Identify which cell holds the provided text, then report its [x, y] central coordinate. 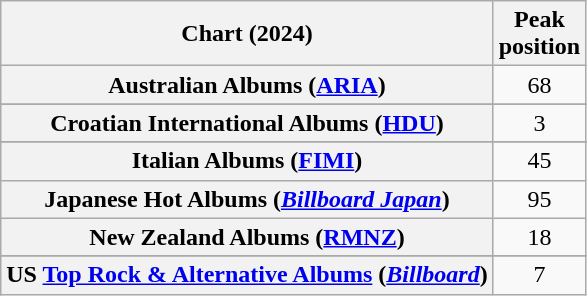
New Zealand Albums (RMNZ) [247, 237]
18 [539, 237]
Japanese Hot Albums (Billboard Japan) [247, 199]
Italian Albums (FIMI) [247, 161]
3 [539, 123]
7 [539, 275]
Peakposition [539, 34]
Chart (2024) [247, 34]
68 [539, 85]
45 [539, 161]
Australian Albums (ARIA) [247, 85]
US Top Rock & Alternative Albums (Billboard) [247, 275]
Croatian International Albums (HDU) [247, 123]
95 [539, 199]
